Return (X, Y) of the center of cell containing provided text 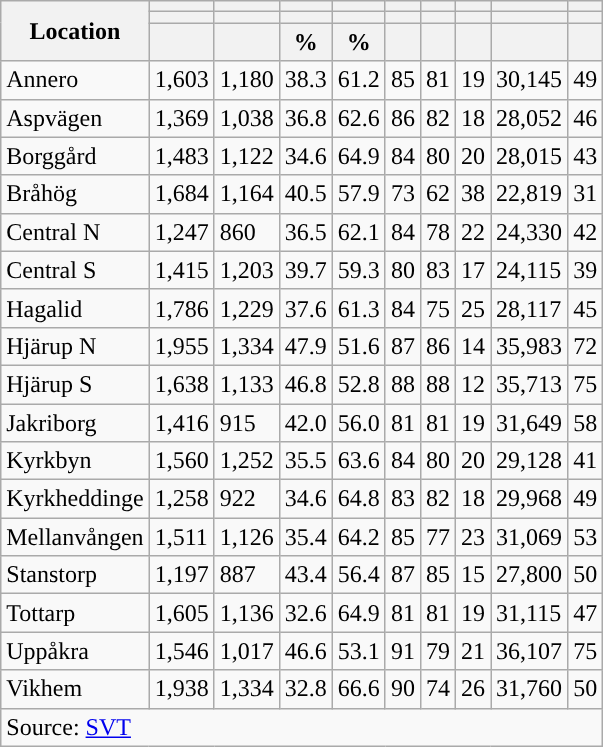
31,760 (530, 689)
73 (402, 194)
41 (586, 461)
1,252 (246, 461)
Borggård (75, 156)
62 (438, 194)
Tottarp (75, 613)
26 (472, 689)
Hjärup S (75, 384)
1,369 (182, 118)
887 (246, 575)
1,180 (246, 80)
1,603 (182, 80)
Vikhem (75, 689)
1,164 (246, 194)
22,819 (530, 194)
25 (472, 308)
Bråhög (75, 194)
91 (402, 651)
1,511 (182, 537)
35.4 (306, 537)
37.6 (306, 308)
46.8 (306, 384)
27,800 (530, 575)
29,128 (530, 461)
14 (472, 346)
58 (586, 423)
1,638 (182, 384)
52.8 (358, 384)
1,416 (182, 423)
21 (472, 651)
Uppåkra (75, 651)
12 (472, 384)
74 (438, 689)
1,684 (182, 194)
63.6 (358, 461)
29,968 (530, 499)
Central N (75, 232)
42 (586, 232)
43.4 (306, 575)
39.7 (306, 270)
915 (246, 423)
47 (586, 613)
Hagalid (75, 308)
31 (586, 194)
1,258 (182, 499)
Aspvägen (75, 118)
39 (586, 270)
28,015 (530, 156)
53.1 (358, 651)
36.8 (306, 118)
35,713 (530, 384)
72 (586, 346)
53 (586, 537)
66.6 (358, 689)
1,483 (182, 156)
57.9 (358, 194)
78 (438, 232)
36,107 (530, 651)
1,229 (246, 308)
1,605 (182, 613)
Source: SVT (302, 727)
1,203 (246, 270)
45 (586, 308)
64.2 (358, 537)
35,983 (530, 346)
46.6 (306, 651)
61.3 (358, 308)
Location (75, 31)
35.5 (306, 461)
1,038 (246, 118)
59.3 (358, 270)
Central S (75, 270)
1,126 (246, 537)
1,415 (182, 270)
32.6 (306, 613)
31,649 (530, 423)
24,330 (530, 232)
860 (246, 232)
922 (246, 499)
56.0 (358, 423)
47.9 (306, 346)
31,069 (530, 537)
38 (472, 194)
31,115 (530, 613)
56.4 (358, 575)
46 (586, 118)
1,938 (182, 689)
1,546 (182, 651)
28,117 (530, 308)
Annero (75, 80)
62.6 (358, 118)
Jakriborg (75, 423)
43 (586, 156)
77 (438, 537)
64.8 (358, 499)
Hjärup N (75, 346)
15 (472, 575)
30,145 (530, 80)
Mellanvången (75, 537)
1,560 (182, 461)
32.8 (306, 689)
17 (472, 270)
23 (472, 537)
1,136 (246, 613)
28,052 (530, 118)
Kyrkheddinge (75, 499)
62.1 (358, 232)
51.6 (358, 346)
1,955 (182, 346)
1,122 (246, 156)
90 (402, 689)
Kyrkbyn (75, 461)
24,115 (530, 270)
1,786 (182, 308)
40.5 (306, 194)
1,247 (182, 232)
Stanstorp (75, 575)
1,133 (246, 384)
1,197 (182, 575)
36.5 (306, 232)
79 (438, 651)
1,017 (246, 651)
42.0 (306, 423)
22 (472, 232)
61.2 (358, 80)
38.3 (306, 80)
